Locate the cell with the specified text and output its [X, Y] center coordinate. 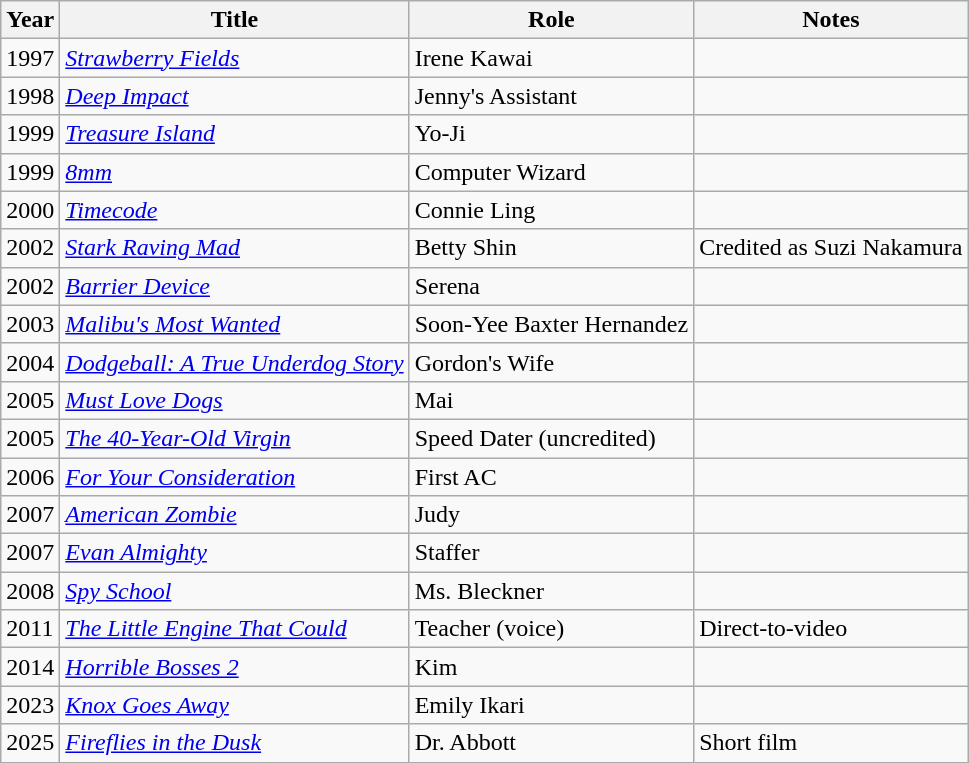
Computer Wizard [552, 172]
Serena [552, 286]
2008 [30, 591]
Year [30, 20]
2006 [30, 477]
2011 [30, 629]
Title [234, 20]
Soon-Yee Baxter Hernandez [552, 324]
Timecode [234, 210]
8mm [234, 172]
Credited as Suzi Nakamura [831, 248]
Jenny's Assistant [552, 96]
2004 [30, 362]
Barrier Device [234, 286]
Staffer [552, 553]
2003 [30, 324]
2025 [30, 743]
2000 [30, 210]
Must Love Dogs [234, 400]
Betty Shin [552, 248]
Gordon's Wife [552, 362]
Deep Impact [234, 96]
Fireflies in the Dusk [234, 743]
Knox Goes Away [234, 705]
Evan Almighty [234, 553]
Dr. Abbott [552, 743]
Kim [552, 667]
Yo-Ji [552, 134]
Connie Ling [552, 210]
Mai [552, 400]
Emily Ikari [552, 705]
Notes [831, 20]
Malibu's Most Wanted [234, 324]
Short film [831, 743]
Speed Dater (uncredited) [552, 438]
American Zombie [234, 515]
Treasure Island [234, 134]
The 40-Year-Old Virgin [234, 438]
The Little Engine That Could [234, 629]
Judy [552, 515]
Horrible Bosses 2 [234, 667]
Direct-to-video [831, 629]
1998 [30, 96]
2014 [30, 667]
1997 [30, 58]
2023 [30, 705]
Ms. Bleckner [552, 591]
Irene Kawai [552, 58]
Dodgeball: A True Underdog Story [234, 362]
Stark Raving Mad [234, 248]
Role [552, 20]
Teacher (voice) [552, 629]
Strawberry Fields [234, 58]
Spy School [234, 591]
First AC [552, 477]
For Your Consideration [234, 477]
